Return the [x, y] coordinate for the center point of the cell that contains the specified text.  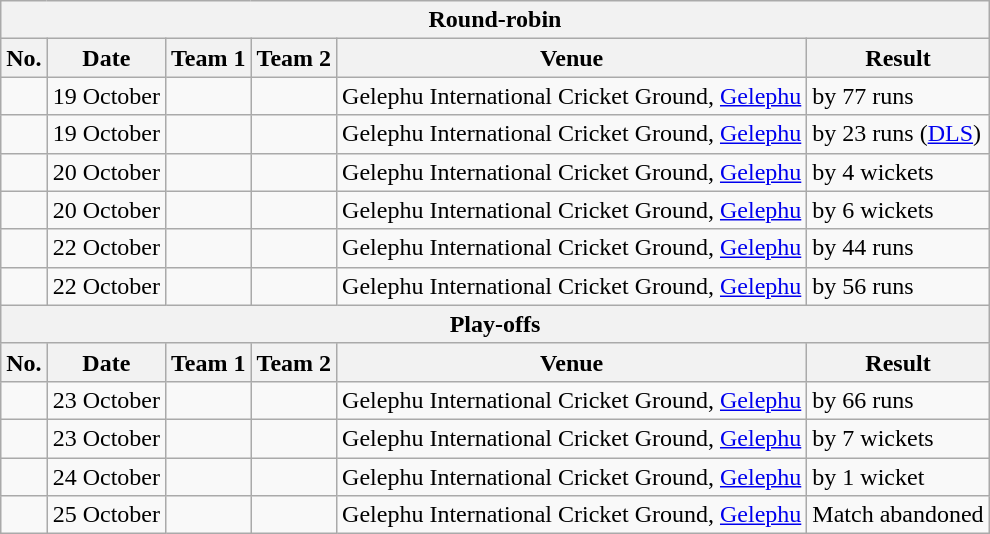
by 1 wicket [898, 477]
by 77 runs [898, 96]
by 66 runs [898, 400]
by 23 runs (DLS) [898, 134]
by 6 wickets [898, 210]
by 44 runs [898, 248]
Match abandoned [898, 515]
Play-offs [495, 324]
25 October [106, 515]
Round-robin [495, 20]
by 56 runs [898, 286]
by 7 wickets [898, 438]
by 4 wickets [898, 172]
24 October [106, 477]
